Return the (x, y) coordinate for the center point of the cell that contains the specified text.  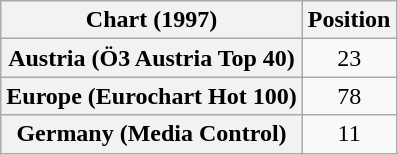
Position (349, 20)
Europe (Eurochart Hot 100) (152, 96)
11 (349, 134)
Austria (Ö3 Austria Top 40) (152, 58)
23 (349, 58)
Chart (1997) (152, 20)
78 (349, 96)
Germany (Media Control) (152, 134)
